Capture the cell that displays the provided text and extract its (x, y) central coordinate. 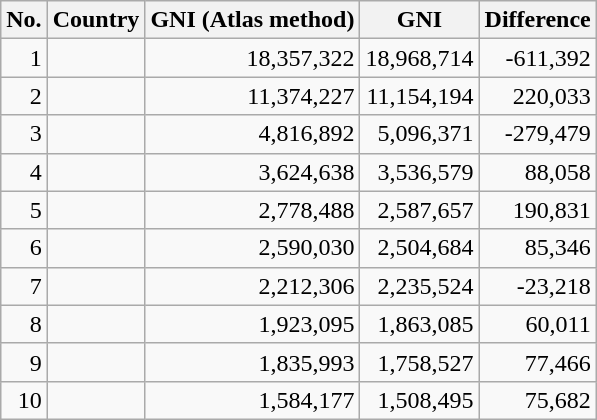
1,584,177 (252, 400)
75,682 (538, 400)
5,096,371 (420, 134)
1,863,085 (420, 324)
18,357,322 (252, 58)
2,590,030 (252, 248)
5 (24, 210)
2,778,488 (252, 210)
18,968,714 (420, 58)
1,508,495 (420, 400)
11,154,194 (420, 96)
6 (24, 248)
10 (24, 400)
4,816,892 (252, 134)
8 (24, 324)
7 (24, 286)
GNI (Atlas method) (252, 20)
1,923,095 (252, 324)
2,587,657 (420, 210)
2,212,306 (252, 286)
60,011 (538, 324)
190,831 (538, 210)
85,346 (538, 248)
9 (24, 362)
1,758,527 (420, 362)
2 (24, 96)
88,058 (538, 172)
-23,218 (538, 286)
No. (24, 20)
2,235,524 (420, 286)
3,624,638 (252, 172)
4 (24, 172)
Difference (538, 20)
2,504,684 (420, 248)
1 (24, 58)
-611,392 (538, 58)
1,835,993 (252, 362)
3 (24, 134)
3,536,579 (420, 172)
220,033 (538, 96)
GNI (420, 20)
77,466 (538, 362)
-279,479 (538, 134)
11,374,227 (252, 96)
Country (96, 20)
